Provide the (X, Y) coordinate of the cell's center where the given text is located.  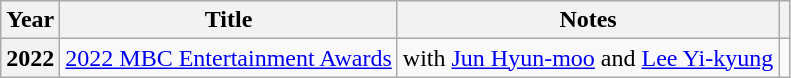
2022 (30, 58)
Title (229, 20)
Year (30, 20)
Notes (588, 20)
2022 MBC Entertainment Awards (229, 58)
with Jun Hyun-moo and Lee Yi-kyung (588, 58)
